Extract the [X, Y] coordinate from the center of the cell holding the provided text.  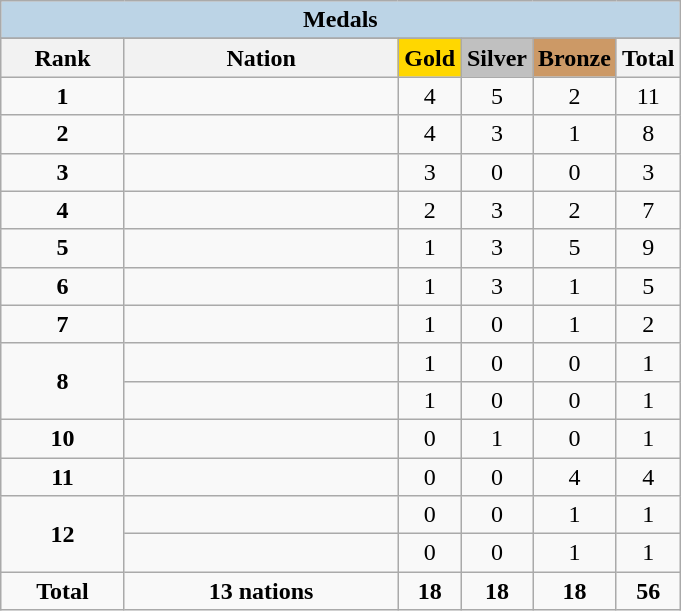
10 [63, 438]
Bronze [574, 58]
Nation [261, 58]
Gold [430, 58]
6 [63, 286]
Silver [496, 58]
Medals [340, 20]
9 [648, 248]
Rank [63, 58]
12 [63, 534]
13 nations [261, 591]
56 [648, 591]
